Search for the cell housing the specified text and yield its [x, y] center coordinate. 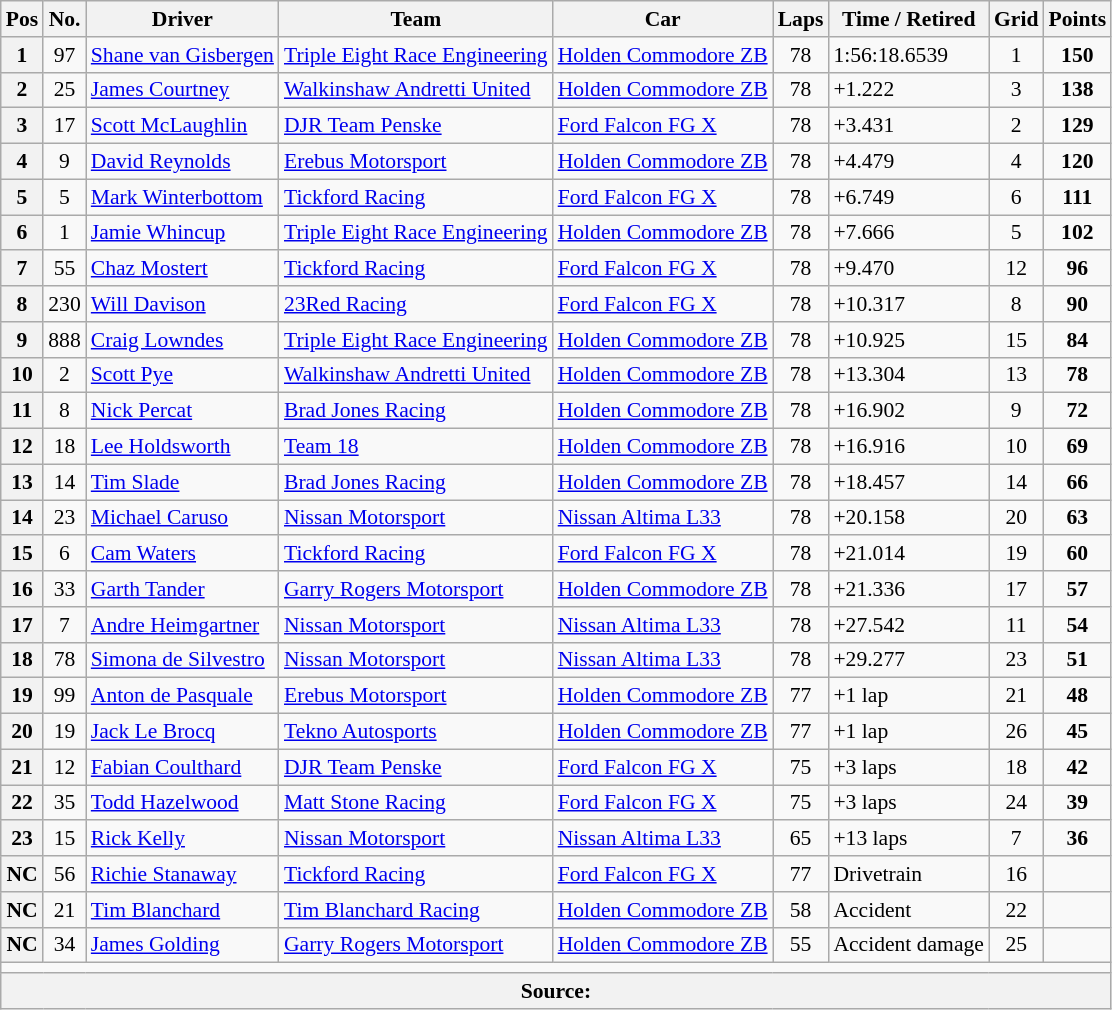
Matt Stone Racing [416, 803]
56 [64, 874]
+3.431 [908, 126]
Scott Pye [182, 375]
63 [1077, 518]
Car [663, 19]
111 [1077, 197]
Grid [1016, 19]
Garth Tander [182, 589]
Tim Slade [182, 482]
60 [1077, 554]
69 [1077, 447]
Anton de Pasquale [182, 696]
Tim Blanchard [182, 910]
Craig Lowndes [182, 340]
Jack Le Brocq [182, 732]
Laps [801, 19]
33 [64, 589]
54 [1077, 625]
138 [1077, 90]
Tekno Autosports [416, 732]
72 [1077, 411]
84 [1077, 340]
+1.222 [908, 90]
No. [64, 19]
+10.925 [908, 340]
66 [1077, 482]
Fabian Coulthard [182, 767]
+18.457 [908, 482]
42 [1077, 767]
888 [64, 340]
26 [1016, 732]
+27.542 [908, 625]
+4.479 [908, 162]
Lee Holdsworth [182, 447]
Michael Caruso [182, 518]
James Courtney [182, 90]
Cam Waters [182, 554]
+21.336 [908, 589]
150 [1077, 55]
129 [1077, 126]
90 [1077, 304]
+9.470 [908, 269]
Shane van Gisbergen [182, 55]
Simona de Silvestro [182, 660]
Nick Percat [182, 411]
Richie Stanaway [182, 874]
Team [416, 19]
Drivetrain [908, 874]
Time / Retired [908, 19]
39 [1077, 803]
+13 laps [908, 839]
+16.902 [908, 411]
Points [1077, 19]
230 [64, 304]
24 [1016, 803]
48 [1077, 696]
120 [1077, 162]
+20.158 [908, 518]
57 [1077, 589]
Todd Hazelwood [182, 803]
Scott McLaughlin [182, 126]
65 [801, 839]
97 [64, 55]
51 [1077, 660]
58 [801, 910]
45 [1077, 732]
Pos [22, 19]
96 [1077, 269]
+6.749 [908, 197]
+16.916 [908, 447]
Andre Heimgartner [182, 625]
Accident [908, 910]
Jamie Whincup [182, 233]
Accident damage [908, 945]
Rick Kelly [182, 839]
Mark Winterbottom [182, 197]
102 [1077, 233]
Tim Blanchard Racing [416, 910]
David Reynolds [182, 162]
+7.666 [908, 233]
James Golding [182, 945]
Team 18 [416, 447]
Driver [182, 19]
Source: [556, 991]
34 [64, 945]
+10.317 [908, 304]
99 [64, 696]
Will Davison [182, 304]
23Red Racing [416, 304]
35 [64, 803]
Chaz Mostert [182, 269]
+13.304 [908, 375]
+21.014 [908, 554]
+29.277 [908, 660]
36 [1077, 839]
1:56:18.6539 [908, 55]
